Extract the [x, y] coordinate from the center of the cell holding the provided text.  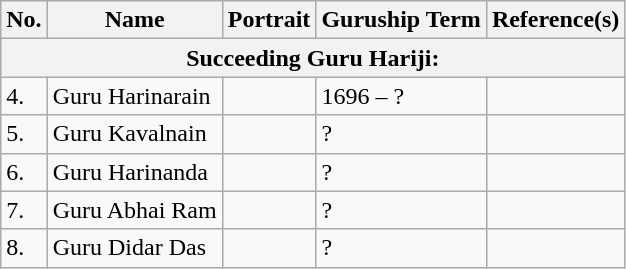
Reference(s) [556, 20]
No. [24, 20]
Guru Kavalnain [134, 134]
5. [24, 134]
8. [24, 248]
Guru Abhai Ram [134, 210]
Guru Harinarain [134, 96]
6. [24, 172]
Portrait [269, 20]
Succeeding Guru Hariji: [313, 58]
Guru Harinanda [134, 172]
Guru Didar Das [134, 248]
1696 – ? [401, 96]
4. [24, 96]
7. [24, 210]
Guruship Term [401, 20]
Name [134, 20]
